Capture the cell that displays the provided text and extract its (X, Y) central coordinate. 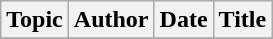
Title (242, 20)
Topic (35, 20)
Author (111, 20)
Date (184, 20)
